From the cell containing the given text, extract its center point as [x, y] coordinate. 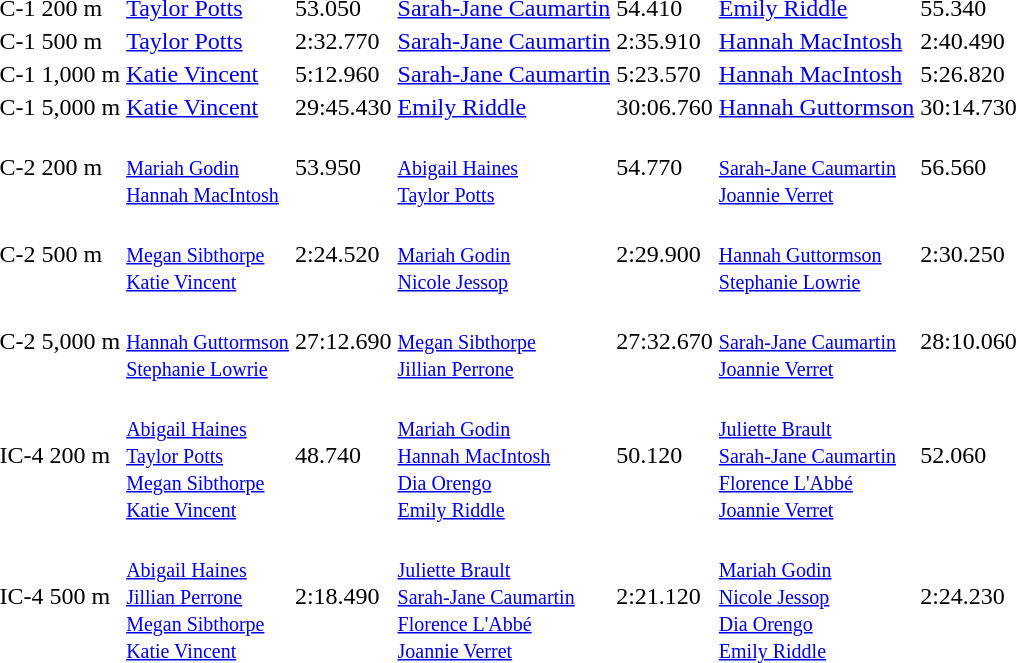
27:12.690 [343, 341]
Juliette BraultSarah-Jane CaumartinFlorence L'AbbéJoannie Verret [816, 455]
Taylor Potts [208, 41]
29:45.430 [343, 107]
Abigail HainesTaylor Potts [504, 167]
Mariah GodinHannah MacIntoshDia OrengoEmily Riddle [504, 455]
Mariah GodinNicole Jessop [504, 254]
2:32.770 [343, 41]
Hannah Guttormson [816, 107]
2:24.520 [343, 254]
50.120 [665, 455]
30:06.760 [665, 107]
Abigail HainesTaylor PottsMegan SibthorpeKatie Vincent [208, 455]
Megan SibthorpeKatie Vincent [208, 254]
5:12.960 [343, 74]
Megan SibthorpeJillian Perrone [504, 341]
48.740 [343, 455]
Emily Riddle [504, 107]
53.950 [343, 167]
2:35.910 [665, 41]
54.770 [665, 167]
5:23.570 [665, 74]
Mariah GodinHannah MacIntosh [208, 167]
2:29.900 [665, 254]
27:32.670 [665, 341]
